Output the [X, Y] coordinate of the center of the cell containing the given text.  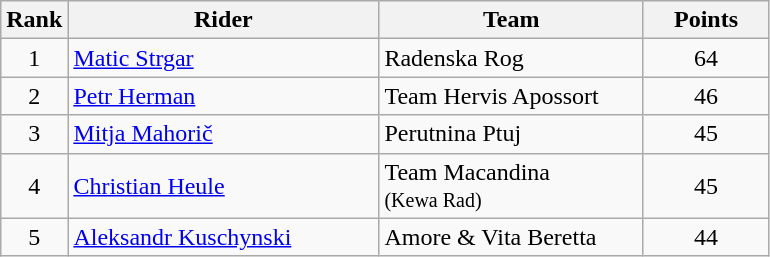
Team Hervis Apossort [512, 96]
Points [706, 20]
Mitja Mahorič [224, 134]
4 [34, 186]
Amore & Vita Beretta [512, 237]
Petr Herman [224, 96]
Matic Strgar [224, 58]
Perutnina Ptuj [512, 134]
Rank [34, 20]
Rider [224, 20]
1 [34, 58]
Team Macandina(Kewa Rad) [512, 186]
64 [706, 58]
Aleksandr Kuschynski [224, 237]
44 [706, 237]
3 [34, 134]
Team [512, 20]
Radenska Rog [512, 58]
2 [34, 96]
Christian Heule [224, 186]
5 [34, 237]
46 [706, 96]
